Scan for the cell matching the given text and deliver its [x, y] coordinate at center. 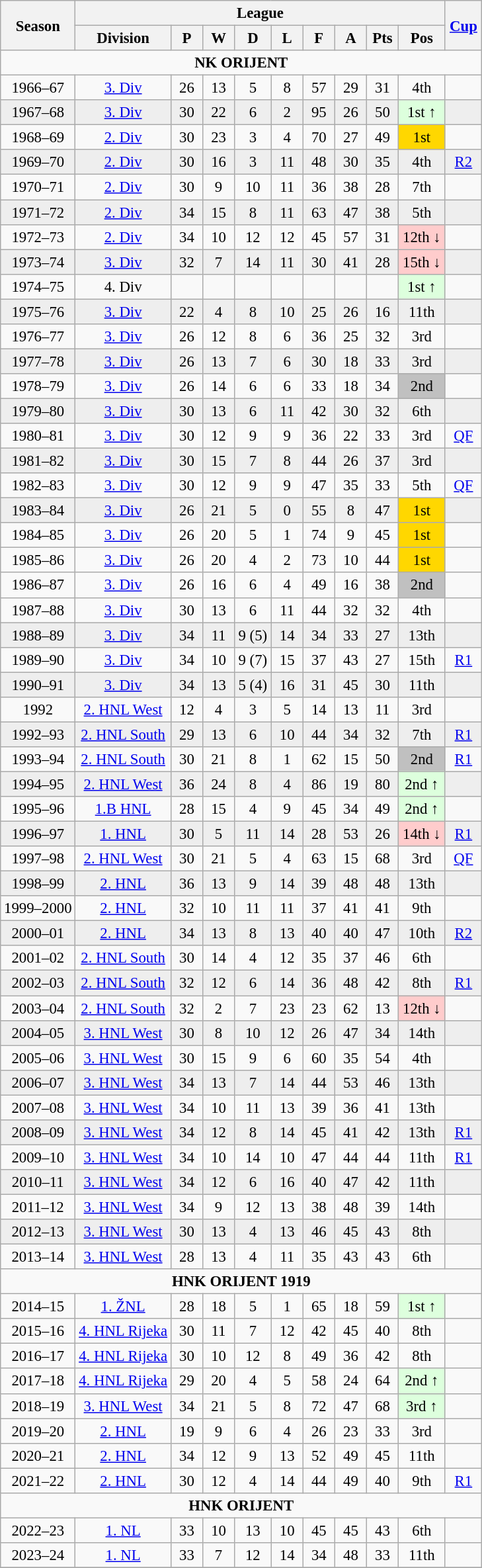
4. Div [123, 286]
2013–14 [38, 1257]
2006–07 [38, 1082]
80 [382, 784]
1994–95 [38, 784]
1990–91 [38, 685]
2005–06 [38, 1058]
1981–82 [38, 461]
2007–08 [38, 1108]
W [218, 38]
League [261, 13]
5 (4) [253, 685]
58 [319, 1381]
86 [319, 784]
1971–72 [38, 212]
1987–88 [38, 610]
1966–67 [38, 88]
Pts [382, 38]
1970–71 [38, 187]
3rd ↑ [422, 1406]
1989–90 [38, 660]
1988–89 [38, 635]
2000–01 [38, 934]
59 [382, 1307]
72 [319, 1406]
P [186, 38]
1980–81 [38, 436]
1. HNL [123, 834]
1997–98 [38, 859]
1982–83 [38, 486]
1.B HNL [123, 809]
NK ORIJENT [241, 63]
15th [422, 660]
1968–69 [38, 138]
2016–17 [38, 1356]
1976–77 [38, 337]
9 (5) [253, 635]
2022–23 [38, 1530]
1969–70 [38, 162]
1973–74 [38, 262]
2010–11 [38, 1182]
65 [319, 1307]
1967–68 [38, 112]
0 [287, 511]
1998–99 [38, 884]
70 [319, 138]
1974–75 [38, 286]
14th ↓ [422, 834]
1992–93 [38, 734]
2019–20 [38, 1431]
Division [123, 38]
1984–85 [38, 535]
2002–03 [38, 983]
55 [319, 511]
1983–84 [38, 511]
2021–22 [38, 1481]
95 [319, 112]
73 [319, 560]
HNK ORIJENT [241, 1506]
A [350, 38]
64 [382, 1381]
2001–02 [38, 959]
F [319, 38]
1977–78 [38, 361]
1996–97 [38, 834]
1978–79 [38, 386]
1985–86 [38, 560]
HNK ORIJENT 1919 [241, 1282]
9 (7) [253, 660]
2017–18 [38, 1381]
1986–87 [38, 586]
2015–16 [38, 1331]
10th [422, 934]
1. ŽNL [123, 1307]
1972–73 [38, 237]
2008–09 [38, 1133]
2018–19 [38, 1406]
1999–2000 [38, 908]
54 [382, 1058]
2014–15 [38, 1307]
1993–94 [38, 760]
1992 [38, 710]
1975–76 [38, 312]
52 [319, 1456]
15th ↓ [422, 262]
1995–96 [38, 809]
Pos [422, 38]
Season [38, 25]
2011–12 [38, 1207]
2020–21 [38, 1456]
L [287, 38]
Cup [463, 25]
60 [319, 1058]
2004–05 [38, 1033]
2012–13 [38, 1232]
2009–10 [38, 1157]
1979–80 [38, 411]
2003–04 [38, 1008]
2023–24 [38, 1555]
74 [319, 535]
D [253, 38]
